Return [X, Y] of the center of cell containing provided text 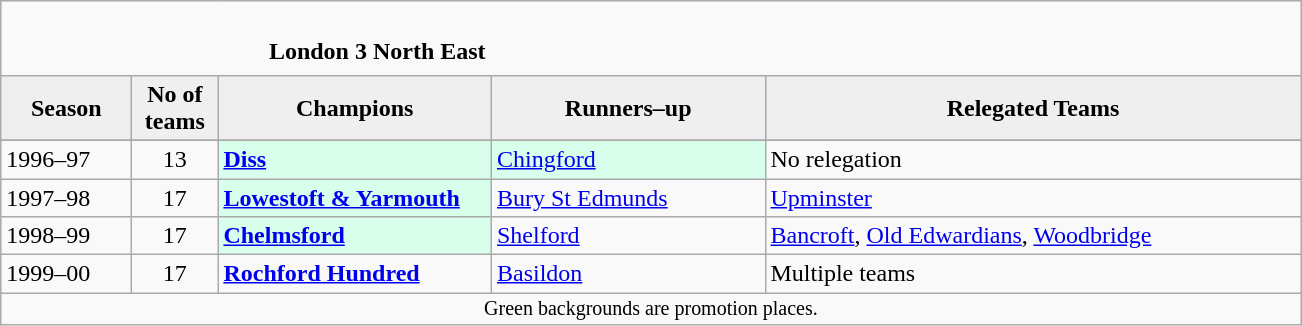
Bury St Edmunds [628, 197]
Multiple teams [1033, 274]
13 [175, 159]
Diss [355, 159]
Chingford [628, 159]
1997–98 [66, 197]
Chelmsford [355, 236]
Runners–up [628, 108]
Lowestoft & Yarmouth [355, 197]
No relegation [1033, 159]
Basildon [628, 274]
1998–99 [66, 236]
Relegated Teams [1033, 108]
No of teams [175, 108]
Green backgrounds are promotion places. [651, 310]
Rochford Hundred [355, 274]
Upminster [1033, 197]
Shelford [628, 236]
Bancroft, Old Edwardians, Woodbridge [1033, 236]
1996–97 [66, 159]
Season [66, 108]
1999–00 [66, 274]
Champions [355, 108]
